Return [x, y] of the center of cell containing provided text 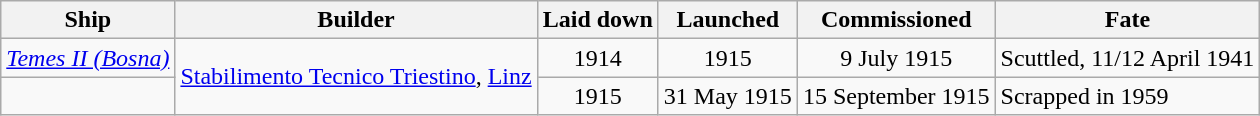
Scrapped in 1959 [1128, 96]
1914 [598, 58]
Fate [1128, 20]
Ship [88, 20]
Builder [356, 20]
Stabilimento Tecnico Triestino, Linz [356, 77]
Commissioned [896, 20]
31 May 1915 [728, 96]
Laid down [598, 20]
Launched [728, 20]
9 July 1915 [896, 58]
15 September 1915 [896, 96]
Scuttled, 11/12 April 1941 [1128, 58]
Temes II (Bosna) [88, 58]
